Detect which cell encompasses the target text, then output its [X, Y] center coordinate. 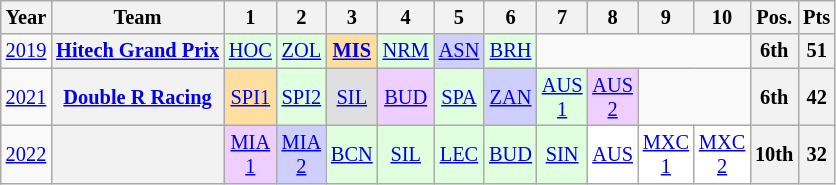
4 [406, 17]
MIA1 [250, 154]
8 [612, 17]
Pos. [774, 17]
AUS [612, 154]
BRH [510, 51]
MXC2 [722, 154]
AUS2 [612, 97]
ASN [459, 51]
32 [816, 154]
NRM [406, 51]
Double R Racing [138, 97]
ZOL [302, 51]
MIA2 [302, 154]
BCN [352, 154]
51 [816, 51]
6 [510, 17]
3 [352, 17]
5 [459, 17]
2022 [26, 154]
AUS1 [562, 97]
42 [816, 97]
9 [666, 17]
Team [138, 17]
1 [250, 17]
MIS [352, 51]
SIN [562, 154]
Year [26, 17]
Hitech Grand Prix [138, 51]
LEC [459, 154]
SPI2 [302, 97]
SPI1 [250, 97]
10 [722, 17]
2021 [26, 97]
Pts [816, 17]
10th [774, 154]
MXC1 [666, 154]
2 [302, 17]
7 [562, 17]
SPA [459, 97]
HOC [250, 51]
2019 [26, 51]
ZAN [510, 97]
